Search for the cell housing the specified text and yield its (X, Y) center coordinate. 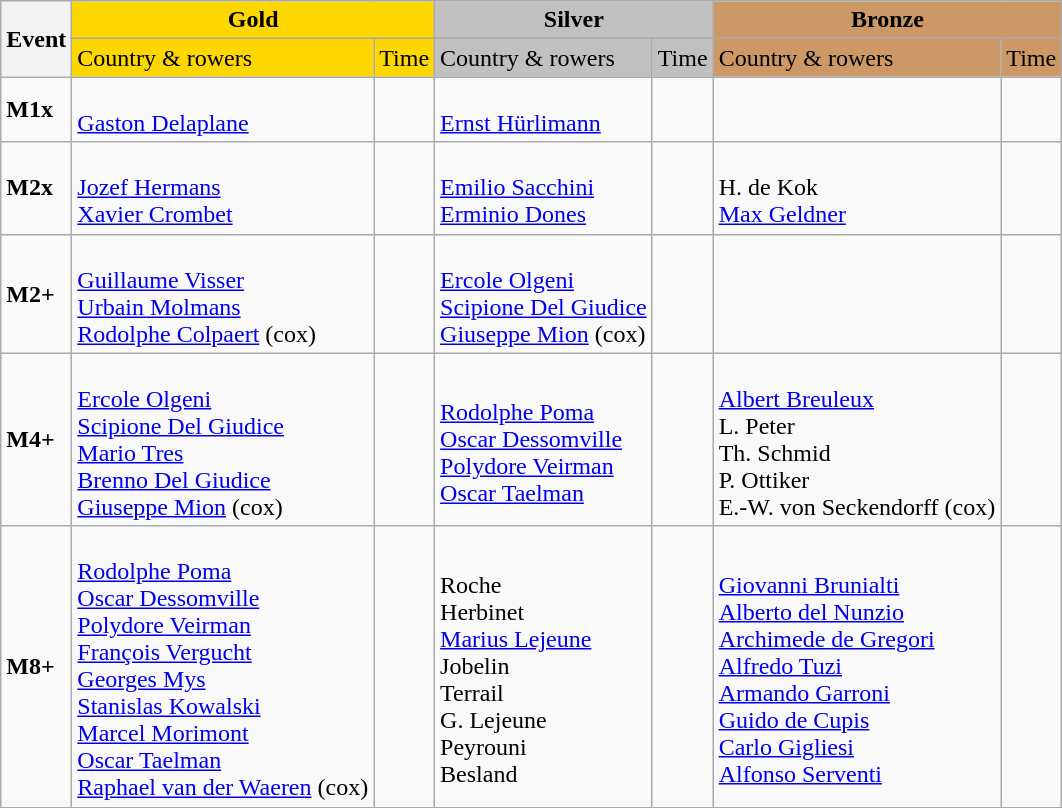
Bronze (888, 20)
M2x (36, 188)
M8+ (36, 666)
Giovanni Brunialti Alberto del Nunzio Archimede de Gregori Alfredo Tuzi Armando Garroni Guido de Cupis Carlo Gigliesi Alfonso Serventi (857, 666)
Gold (254, 20)
Albert Breuleux L. Peter Th. Schmid P. Ottiker E.-W. von Seckendorff (cox) (857, 440)
H. de Kok Max Geldner (857, 188)
Ercole Olgeni Scipione Del Giudice Giuseppe Mion (cox) (544, 294)
Silver (574, 20)
M1x (36, 110)
Event (36, 39)
Roche Herbinet Marius Lejeune Jobelin Terrail G. Lejeune Peyrouni Besland (544, 666)
Emilio Sacchini Erminio Dones (544, 188)
Jozef Hermans Xavier Crombet (223, 188)
Rodolphe Poma Oscar Dessomville Polydore Veirman Oscar Taelman (544, 440)
Guillaume Visser Urbain Molmans Rodolphe Colpaert (cox) (223, 294)
Gaston Delaplane (223, 110)
Ercole Olgeni Scipione Del Giudice Mario Tres Brenno Del Giudice Giuseppe Mion (cox) (223, 440)
M2+ (36, 294)
M4+ (36, 440)
Ernst Hürlimann (544, 110)
